Provide the [X, Y] coordinate of the cell's center where the given text is located.  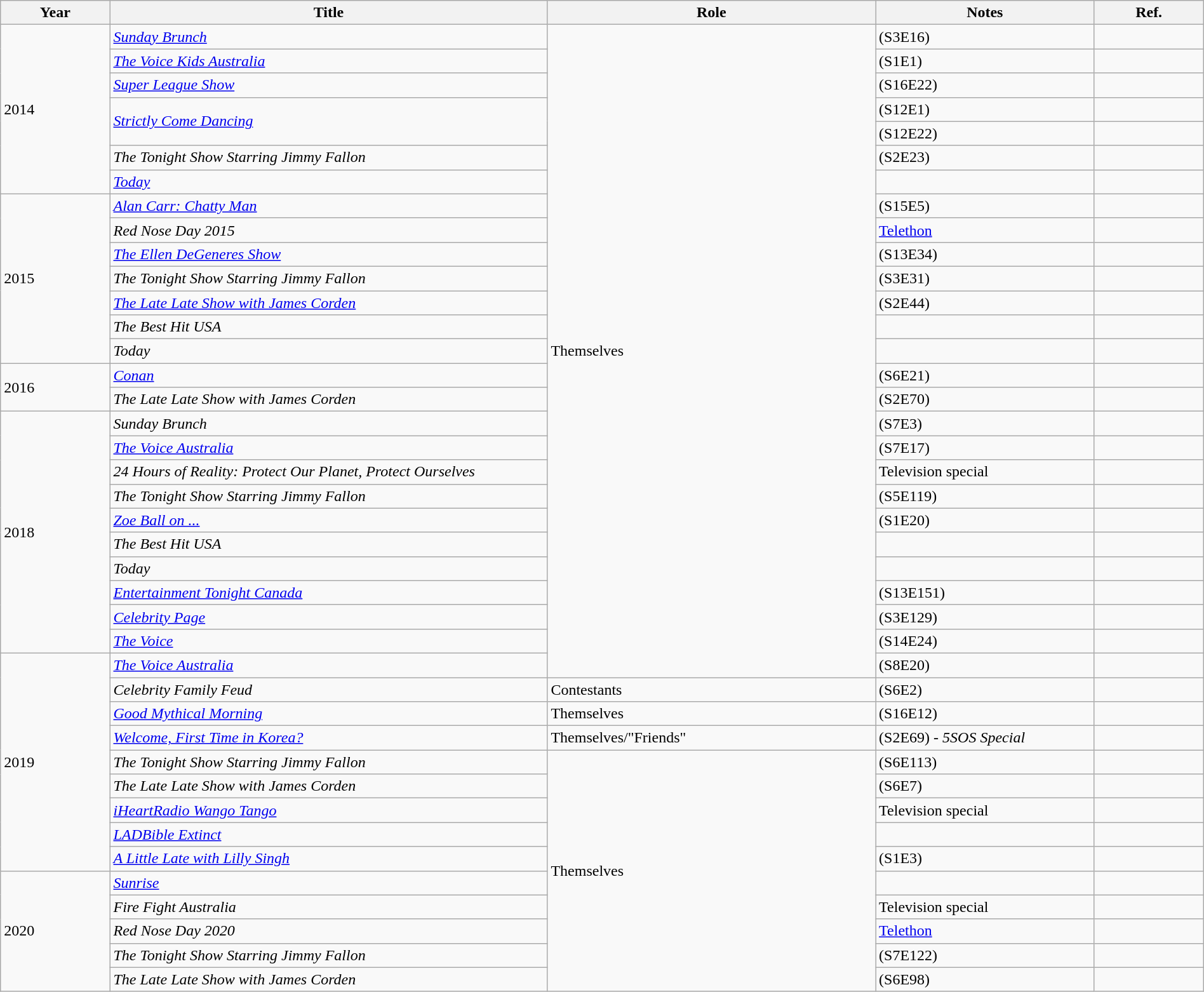
Themselves/"Friends" [711, 738]
Conan [329, 375]
Contestants [711, 689]
(S7E3) [985, 424]
Celebrity Page [329, 617]
Ref. [1149, 13]
(S7E17) [985, 448]
Celebrity Family Feud [329, 689]
Sunrise [329, 883]
(S12E22) [985, 133]
(S5E119) [985, 496]
Good Mythical Morning [329, 714]
(S15E5) [985, 206]
(S2E70) [985, 399]
Notes [985, 13]
iHeartRadio Wango Tango [329, 810]
(S6E21) [985, 375]
A Little Late with Lilly Singh [329, 859]
The Voice [329, 641]
(S2E44) [985, 303]
Year [55, 13]
2018 [55, 532]
Welcome, First Time in Korea? [329, 738]
(S6E7) [985, 786]
(S1E3) [985, 859]
24 Hours of Reality: Protect Our Planet, Protect Ourselves [329, 472]
2020 [55, 931]
(S13E34) [985, 254]
(S3E31) [985, 278]
(S3E16) [985, 37]
Entertainment Tonight Canada [329, 593]
(S16E12) [985, 714]
The Voice Kids Australia [329, 61]
(S8E20) [985, 665]
(S3E129) [985, 617]
(S14E24) [985, 641]
(S6E98) [985, 979]
Alan Carr: Chatty Man [329, 206]
Red Nose Day 2020 [329, 931]
(S6E113) [985, 762]
Role [711, 13]
Fire Fight Australia [329, 907]
LADBible Extinct [329, 834]
The Ellen DeGeneres Show [329, 254]
(S7E122) [985, 955]
Zoe Ball on ... [329, 520]
(S13E151) [985, 593]
(S6E2) [985, 689]
(S1E1) [985, 61]
Red Nose Day 2015 [329, 230]
Strictly Come Dancing [329, 121]
(S2E23) [985, 158]
(S2E69) - 5SOS Special [985, 738]
Super League Show [329, 85]
(S1E20) [985, 520]
2015 [55, 278]
2014 [55, 109]
Title [329, 13]
(S16E22) [985, 85]
2016 [55, 387]
2019 [55, 762]
(S12E1) [985, 109]
